Detect which cell encompasses the target text, then output its [X, Y] center coordinate. 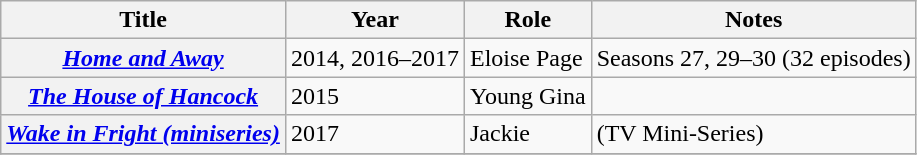
2014, 2016–2017 [374, 58]
Title [144, 20]
Eloise Page [528, 58]
Jackie [528, 134]
Role [528, 20]
2015 [374, 96]
Wake in Fright (miniseries) [144, 134]
Year [374, 20]
The House of Hancock [144, 96]
Home and Away [144, 58]
(TV Mini-Series) [754, 134]
Seasons 27, 29–30 (32 episodes) [754, 58]
2017 [374, 134]
Notes [754, 20]
Young Gina [528, 96]
